For the text-containing cell, return its midpoint in [x, y] coordinate format. 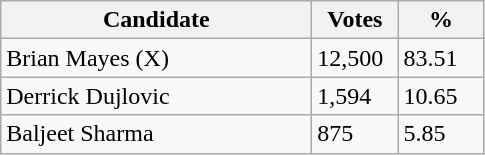
5.85 [441, 134]
10.65 [441, 96]
Baljeet Sharma [156, 134]
12,500 [355, 58]
83.51 [441, 58]
875 [355, 134]
Candidate [156, 20]
Brian Mayes (X) [156, 58]
Derrick Dujlovic [156, 96]
1,594 [355, 96]
% [441, 20]
Votes [355, 20]
